Identify which cell holds the provided text, then report its [X, Y] central coordinate. 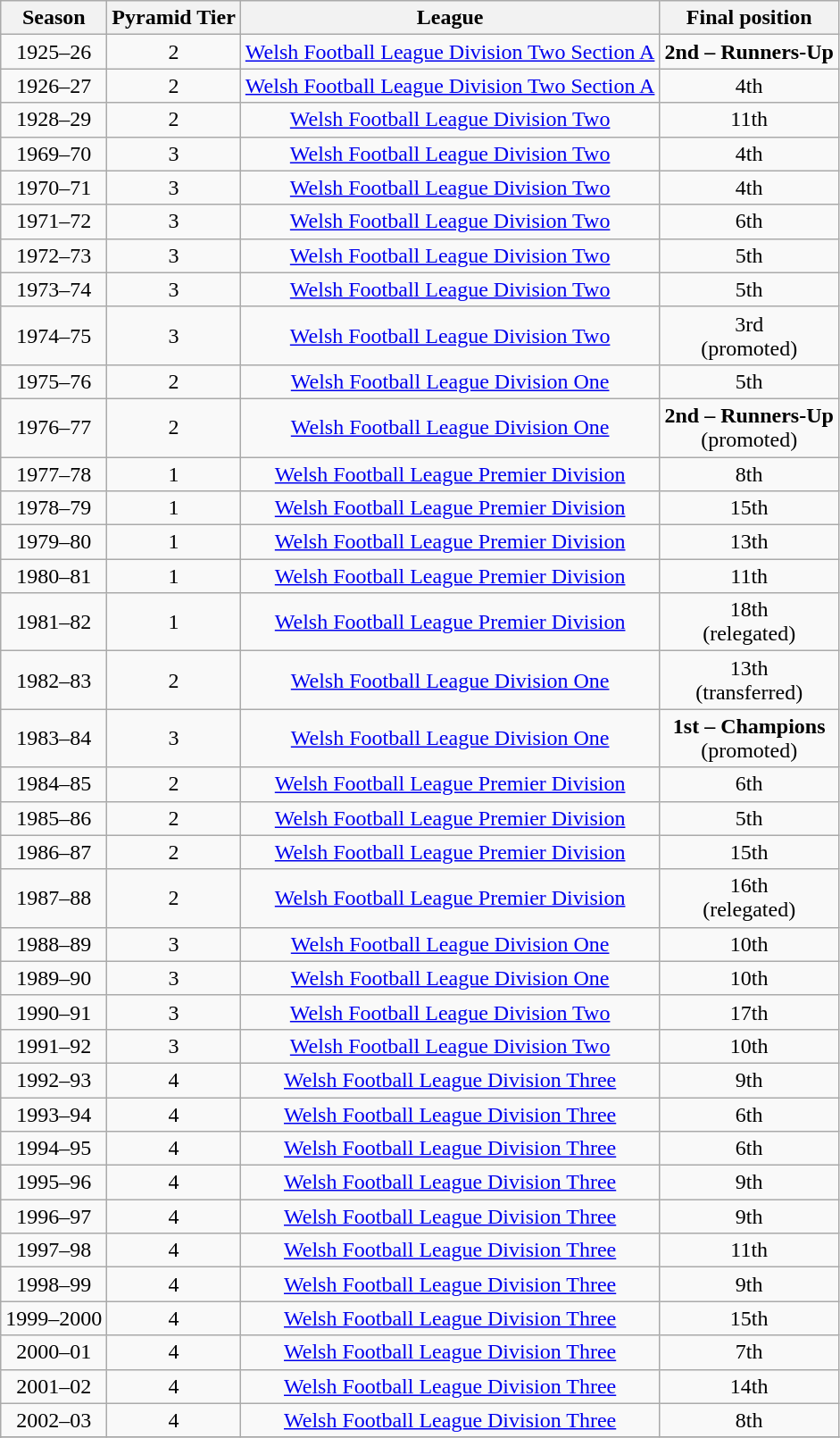
1991–92 [54, 1046]
1976–77 [54, 427]
1926–27 [54, 86]
1995–96 [54, 1183]
1998–99 [54, 1284]
1992–93 [54, 1080]
1928–29 [54, 120]
18th(relegated) [749, 622]
1980–81 [54, 576]
1973–74 [54, 289]
13th [749, 542]
13th(transferred) [749, 681]
1996–97 [54, 1216]
1971–72 [54, 222]
1984–85 [54, 784]
16th(relegated) [749, 899]
1993–94 [54, 1114]
1983–84 [54, 738]
Pyramid Tier [174, 18]
1990–91 [54, 1012]
2001–02 [54, 1386]
1988–89 [54, 944]
1987–88 [54, 899]
7th [749, 1352]
2002–03 [54, 1420]
1st – Champions(promoted) [749, 738]
1974–75 [54, 336]
1979–80 [54, 542]
17th [749, 1012]
1975–76 [54, 381]
1981–82 [54, 622]
Final position [749, 18]
1985–86 [54, 818]
1997–98 [54, 1250]
1925–26 [54, 52]
1970–71 [54, 188]
1982–83 [54, 681]
2nd – Runners-Up(promoted) [749, 427]
Season [54, 18]
1977–78 [54, 474]
1999–2000 [54, 1318]
1969–70 [54, 154]
1986–87 [54, 852]
1972–73 [54, 255]
3rd(promoted) [749, 336]
1989–90 [54, 978]
League [450, 18]
1978–79 [54, 508]
14th [749, 1386]
2nd – Runners-Up [749, 52]
2000–01 [54, 1352]
1994–95 [54, 1149]
